Detect which cell encompasses the target text, then output its (x, y) center coordinate. 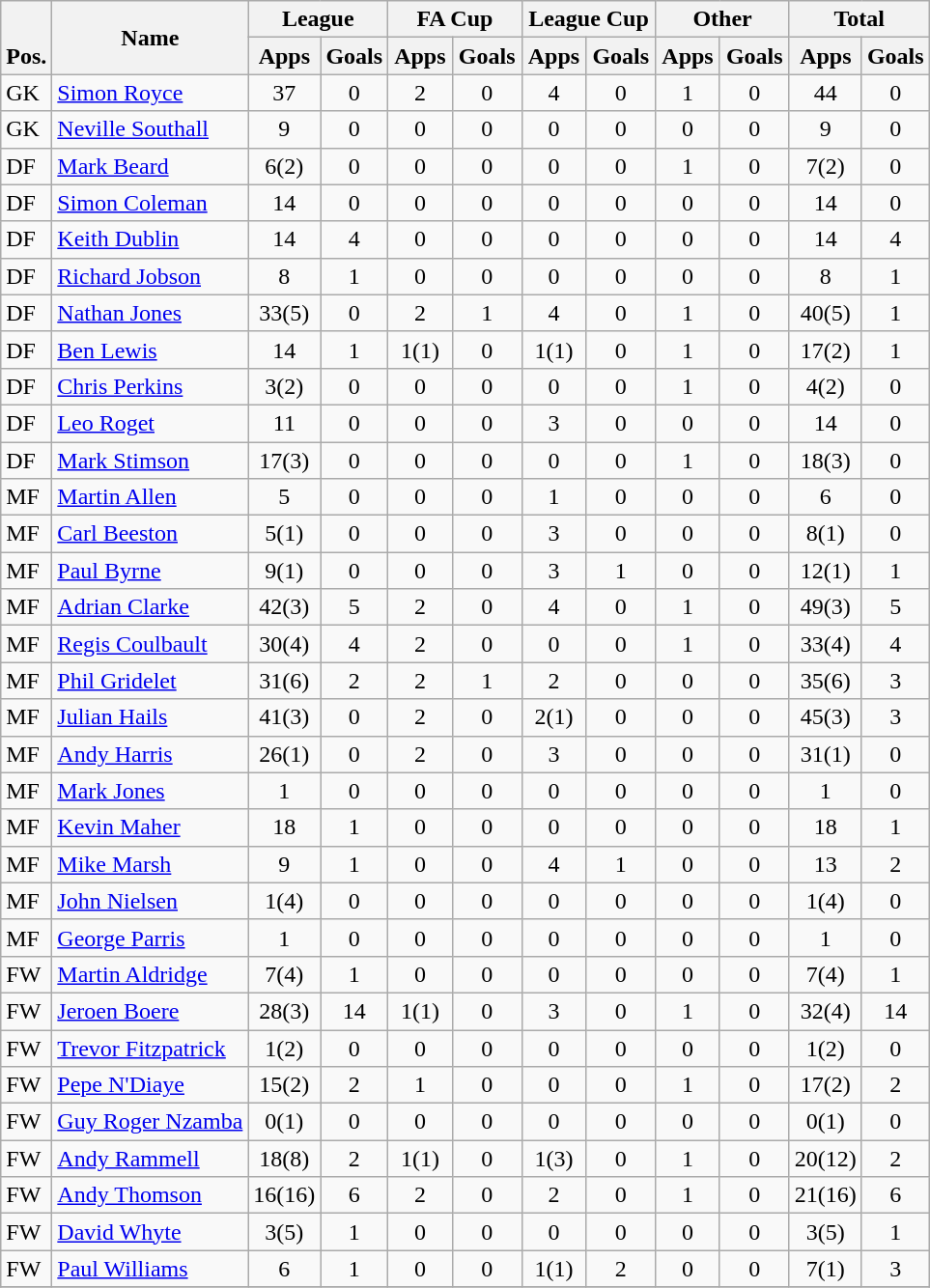
16(16) (284, 1195)
League (319, 19)
Other (722, 19)
Regis Coulbault (151, 644)
Richard Jobson (151, 276)
Andy Thomson (151, 1195)
David Whyte (151, 1232)
49(3) (825, 607)
Simon Royce (151, 93)
5(1) (284, 534)
Martin Aldridge (151, 974)
Jeroen Boere (151, 1011)
28(3) (284, 1011)
21(16) (825, 1195)
4(2) (825, 386)
35(6) (825, 681)
45(3) (825, 717)
7(1) (825, 1269)
32(4) (825, 1011)
Total (860, 19)
Andy Rammell (151, 1159)
44 (825, 93)
41(3) (284, 717)
40(5) (825, 313)
33(4) (825, 644)
3(2) (284, 386)
42(3) (284, 607)
Paul Byrne (151, 571)
13 (825, 864)
George Parris (151, 938)
Simon Coleman (151, 203)
2(1) (554, 717)
15(2) (284, 1085)
Pepe N'Diaye (151, 1085)
Leo Roget (151, 423)
7(2) (825, 166)
Kevin Maher (151, 827)
Mark Stimson (151, 461)
Guy Roger Nzamba (151, 1122)
Martin Allen (151, 497)
33(5) (284, 313)
1(3) (554, 1159)
18(3) (825, 461)
Pos. (27, 38)
26(1) (284, 754)
31(6) (284, 681)
17(3) (284, 461)
Neville Southall (151, 129)
31(1) (825, 754)
Ben Lewis (151, 350)
37 (284, 93)
FA Cup (456, 19)
Carl Beeston (151, 534)
Mike Marsh (151, 864)
John Nielsen (151, 901)
11 (284, 423)
Trevor Fitzpatrick (151, 1048)
Nathan Jones (151, 313)
18(8) (284, 1159)
8(1) (825, 534)
Phil Gridelet (151, 681)
Keith Dublin (151, 239)
6(2) (284, 166)
30(4) (284, 644)
Julian Hails (151, 717)
Mark Beard (151, 166)
Chris Perkins (151, 386)
Andy Harris (151, 754)
League Cup (589, 19)
20(12) (825, 1159)
Mark Jones (151, 791)
12(1) (825, 571)
Name (151, 38)
9(1) (284, 571)
Adrian Clarke (151, 607)
Paul Williams (151, 1269)
